Output the (X, Y) coordinate of the center of the cell containing the given text.  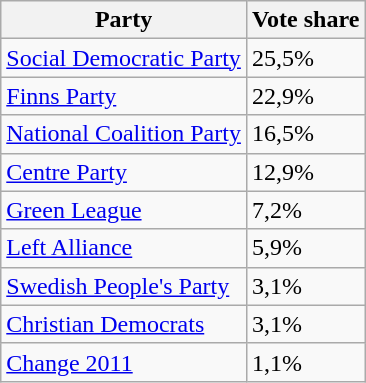
25,5% (305, 58)
Christian Democrats (124, 324)
Centre Party (124, 172)
National Coalition Party (124, 134)
12,9% (305, 172)
Finns Party (124, 96)
7,2% (305, 210)
Social Democratic Party (124, 58)
16,5% (305, 134)
Left Alliance (124, 248)
5,9% (305, 248)
Swedish People's Party (124, 286)
22,9% (305, 96)
Change 2011 (124, 362)
1,1% (305, 362)
Vote share (305, 20)
Party (124, 20)
Green League (124, 210)
